Output the [x, y] coordinate of the center of the cell containing the given text.  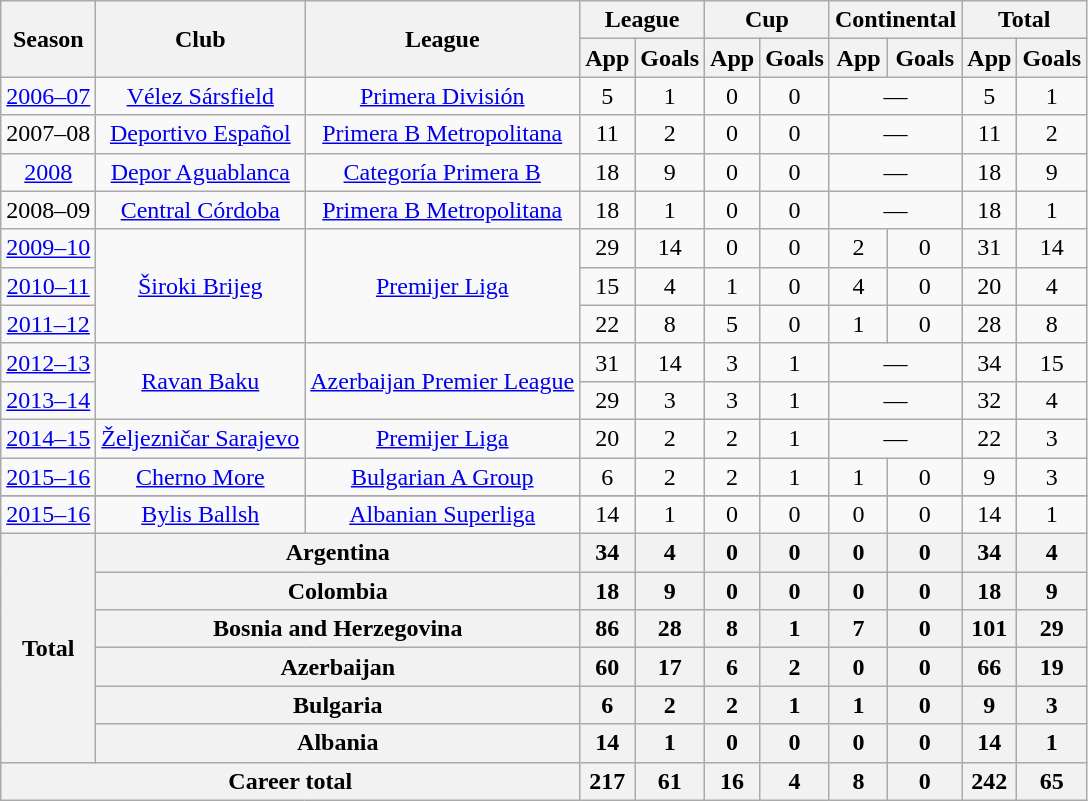
66 [990, 667]
Bulgaria [338, 705]
60 [608, 667]
16 [732, 781]
2014–15 [48, 438]
19 [1052, 667]
86 [608, 629]
Primera División [442, 96]
Cherno More [200, 477]
Central Córdoba [200, 210]
2007–08 [48, 134]
Depor Aguablanca [200, 172]
Career total [290, 781]
2008–09 [48, 210]
2011–12 [48, 324]
Bylis Ballsh [200, 515]
101 [990, 629]
217 [608, 781]
61 [670, 781]
32 [990, 400]
Ravan Baku [200, 381]
Albania [338, 743]
2008 [48, 172]
Continental [895, 20]
2009–10 [48, 248]
2012–13 [48, 362]
Albanian Superliga [442, 515]
Season [48, 39]
Azerbaijan [338, 667]
242 [990, 781]
Deportivo Español [200, 134]
Široki Brijeg [200, 286]
Željezničar Sarajevo [200, 438]
Vélez Sársfield [200, 96]
2013–14 [48, 400]
17 [670, 667]
Colombia [338, 591]
65 [1052, 781]
Argentina [338, 553]
Categoría Primera B [442, 172]
7 [858, 629]
2006–07 [48, 96]
Cup [768, 20]
2010–11 [48, 286]
Azerbaijan Premier League [442, 381]
Club [200, 39]
Bosnia and Herzegovina [338, 629]
Bulgarian A Group [442, 477]
